For the text-containing cell, return its midpoint in (x, y) coordinate format. 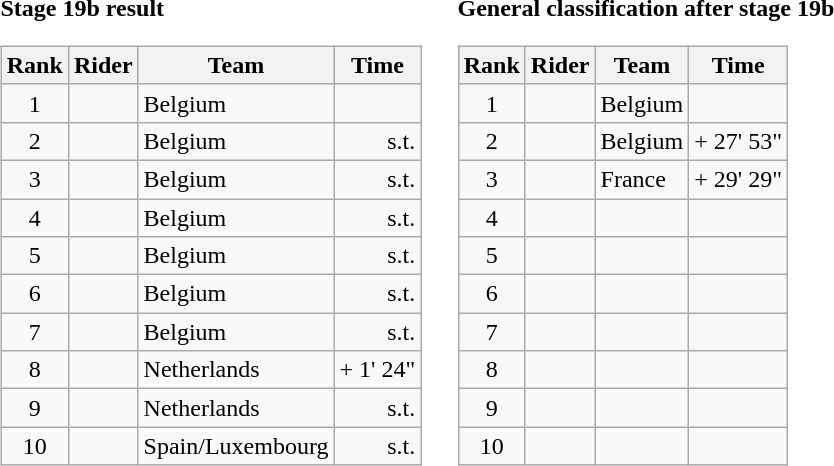
+ 27' 53" (738, 141)
+ 29' 29" (738, 179)
Spain/Luxembourg (236, 446)
France (642, 179)
+ 1' 24" (378, 370)
